Output the [x, y] coordinate of the center of the cell containing the given text.  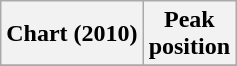
Chart (2010) [72, 34]
Peakposition [189, 34]
